Find where the given text appears and provide that cell's center as [x, y] coordinate. 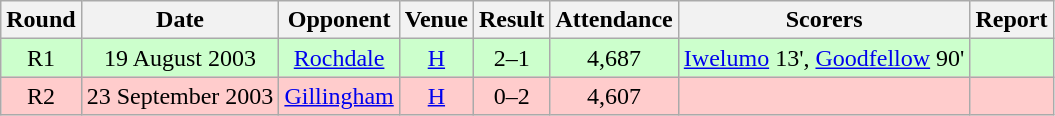
4,607 [614, 96]
Opponent [339, 20]
Report [1012, 20]
Scorers [824, 20]
Iwelumo 13', Goodfellow 90' [824, 58]
4,687 [614, 58]
Venue [436, 20]
Result [511, 20]
19 August 2003 [180, 58]
R2 [41, 96]
Round [41, 20]
Date [180, 20]
23 September 2003 [180, 96]
R1 [41, 58]
Rochdale [339, 58]
Attendance [614, 20]
0–2 [511, 96]
Gillingham [339, 96]
2–1 [511, 58]
